Identify which cell holds the provided text, then report its [X, Y] central coordinate. 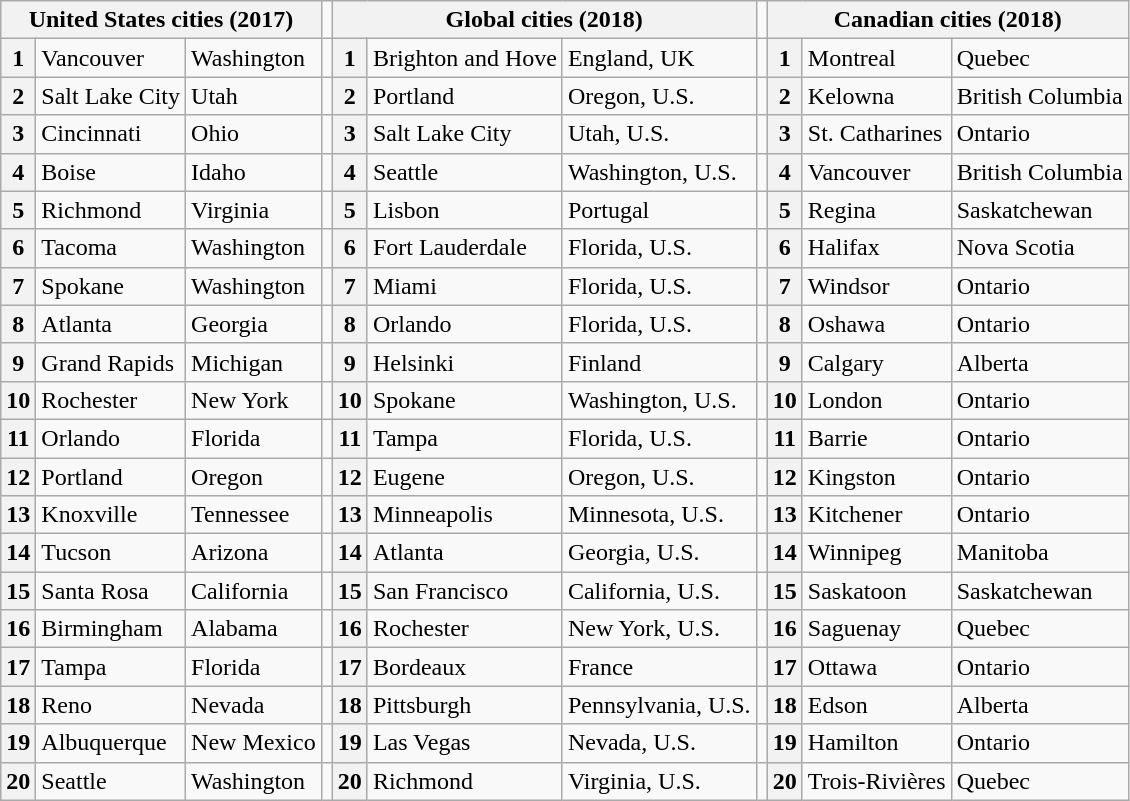
Nevada, U.S. [659, 743]
Brighton and Hove [464, 58]
Global cities (2018) [544, 20]
Fort Lauderdale [464, 248]
Grand Rapids [111, 362]
Kitchener [876, 515]
Minneapolis [464, 515]
Michigan [254, 362]
Oshawa [876, 324]
Manitoba [1040, 553]
Reno [111, 705]
Boise [111, 172]
Saskatoon [876, 591]
Knoxville [111, 515]
Alabama [254, 629]
Pennsylvania, U.S. [659, 705]
Georgia [254, 324]
Ottawa [876, 667]
Lisbon [464, 210]
Helsinki [464, 362]
Finland [659, 362]
Regina [876, 210]
Eugene [464, 477]
Santa Rosa [111, 591]
Virginia [254, 210]
Albuquerque [111, 743]
Portugal [659, 210]
Canadian cities (2018) [948, 20]
Nova Scotia [1040, 248]
Las Vegas [464, 743]
California [254, 591]
Minnesota, U.S. [659, 515]
Edson [876, 705]
Ohio [254, 134]
New York [254, 400]
Idaho [254, 172]
England, UK [659, 58]
Trois-Rivières [876, 781]
Nevada [254, 705]
California, U.S. [659, 591]
Montreal [876, 58]
New York, U.S. [659, 629]
Arizona [254, 553]
Tucson [111, 553]
France [659, 667]
Barrie [876, 438]
Winnipeg [876, 553]
Georgia, U.S. [659, 553]
Tacoma [111, 248]
Kingston [876, 477]
Bordeaux [464, 667]
Birmingham [111, 629]
Pittsburgh [464, 705]
Cincinnati [111, 134]
Saguenay [876, 629]
Virginia, U.S. [659, 781]
San Francisco [464, 591]
Calgary [876, 362]
Tennessee [254, 515]
New Mexico [254, 743]
Utah [254, 96]
Halifax [876, 248]
London [876, 400]
Oregon [254, 477]
Hamilton [876, 743]
Windsor [876, 286]
Miami [464, 286]
St. Catharines [876, 134]
Utah, U.S. [659, 134]
Kelowna [876, 96]
United States cities (2017) [161, 20]
